Return [X, Y] of the center of cell containing provided text 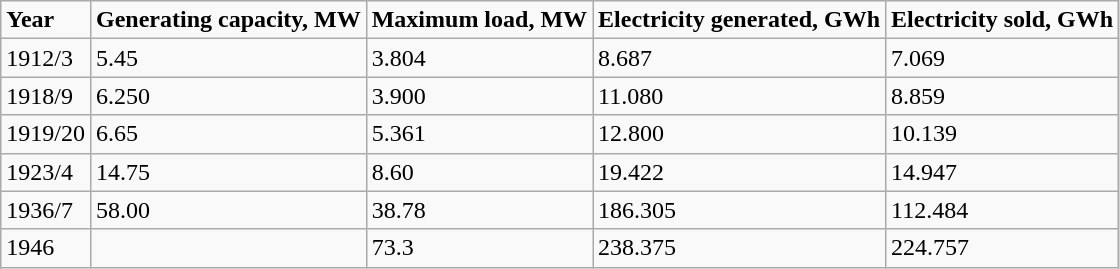
Generating capacity, MW [228, 20]
Year [46, 20]
1918/9 [46, 96]
8.60 [479, 172]
11.080 [740, 96]
8.859 [1002, 96]
1919/20 [46, 134]
14.947 [1002, 172]
186.305 [740, 210]
7.069 [1002, 58]
1946 [46, 248]
5.45 [228, 58]
8.687 [740, 58]
6.65 [228, 134]
Maximum load, MW [479, 20]
224.757 [1002, 248]
3.804 [479, 58]
1912/3 [46, 58]
10.139 [1002, 134]
1923/4 [46, 172]
112.484 [1002, 210]
238.375 [740, 248]
5.361 [479, 134]
19.422 [740, 172]
58.00 [228, 210]
1936/7 [46, 210]
Electricity sold, GWh [1002, 20]
Electricity generated, GWh [740, 20]
38.78 [479, 210]
73.3 [479, 248]
6.250 [228, 96]
12.800 [740, 134]
14.75 [228, 172]
3.900 [479, 96]
